From the cell containing the given text, extract its center point as [x, y] coordinate. 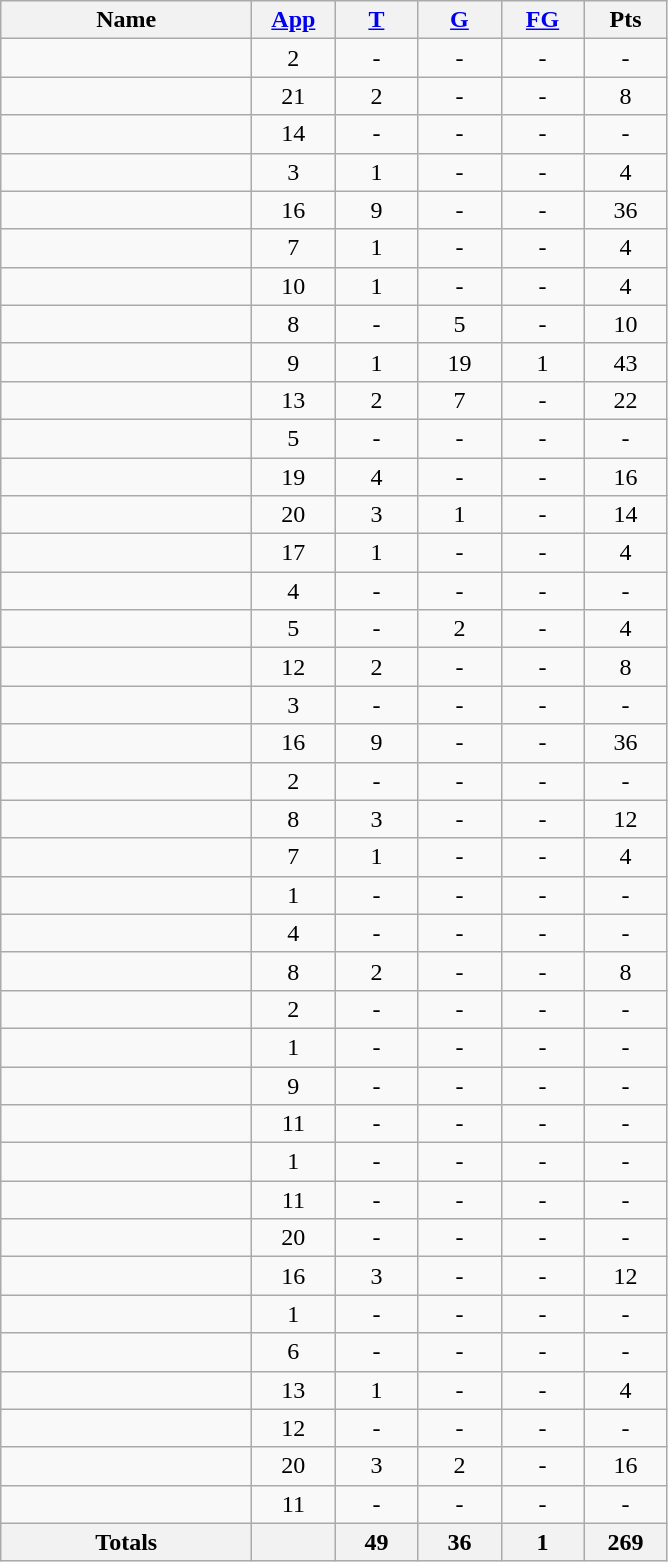
App [294, 20]
Totals [126, 1542]
22 [626, 400]
43 [626, 362]
Name [126, 20]
49 [376, 1542]
17 [294, 553]
T [376, 20]
21 [294, 96]
G [460, 20]
269 [626, 1542]
6 [294, 1352]
FG [542, 20]
Pts [626, 20]
